Return the (X, Y) coordinate for the center point of the cell that contains the specified text.  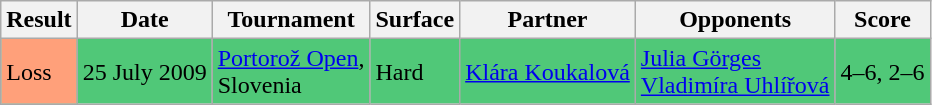
Julia Görges Vladimíra Uhlířová (735, 72)
Opponents (735, 20)
Portorož Open, Slovenia (291, 72)
25 July 2009 (144, 72)
Date (144, 20)
Score (882, 20)
Result (39, 20)
Tournament (291, 20)
Hard (415, 72)
Surface (415, 20)
4–6, 2–6 (882, 72)
Klára Koukalová (548, 72)
Partner (548, 20)
Loss (39, 72)
